Capture the cell that displays the provided text and extract its [x, y] central coordinate. 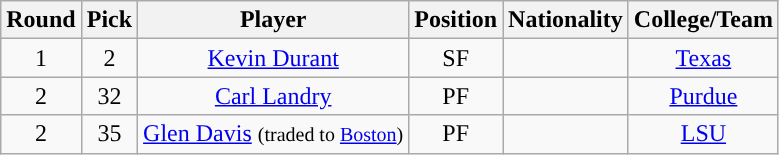
College/Team [703, 20]
Player [274, 20]
LSU [703, 134]
Purdue [703, 96]
Carl Landry [274, 96]
32 [109, 96]
Kevin Durant [274, 58]
Glen Davis (traded to Boston) [274, 134]
Position [456, 20]
35 [109, 134]
Pick [109, 20]
SF [456, 58]
Texas [703, 58]
1 [41, 58]
Round [41, 20]
Nationality [566, 20]
